For the text-containing cell, return its midpoint in (x, y) coordinate format. 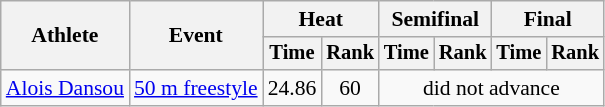
50 m freestyle (196, 88)
24.86 (292, 88)
did not advance (492, 88)
Alois Dansou (65, 88)
Final (547, 19)
60 (350, 88)
Event (196, 36)
Athlete (65, 36)
Semifinal (435, 19)
Heat (321, 19)
